Return [X, Y] of the center of cell containing provided text 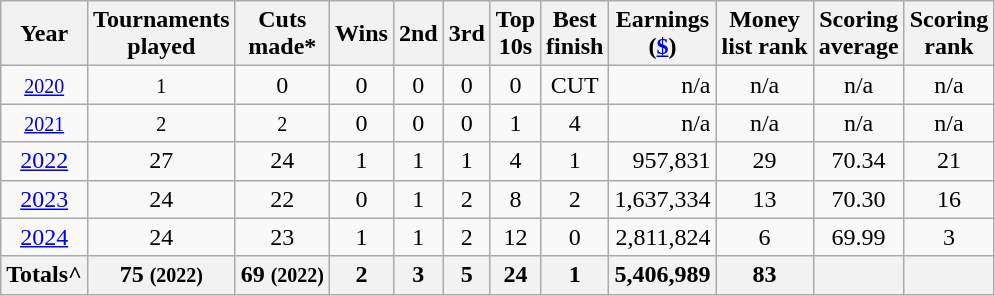
CUT [575, 85]
69 (2022) [282, 275]
957,831 [662, 161]
Wins [361, 34]
Cuts made* [282, 34]
13 [764, 199]
2nd [418, 34]
2023 [44, 199]
8 [515, 199]
29 [764, 161]
27 [162, 161]
6 [764, 237]
16 [949, 199]
Scoring average [858, 34]
2024 [44, 237]
5 [466, 275]
69.99 [858, 237]
12 [515, 237]
22 [282, 199]
70.30 [858, 199]
1,637,334 [662, 199]
Best finish [575, 34]
3rd [466, 34]
70.34 [858, 161]
Tournaments played [162, 34]
75 (2022) [162, 275]
Top 10s [515, 34]
2022 [44, 161]
2021 [44, 123]
21 [949, 161]
23 [282, 237]
Earnings($) [662, 34]
Totals^ [44, 275]
83 [764, 275]
Year [44, 34]
5,406,989 [662, 275]
Moneylist rank [764, 34]
2020 [44, 85]
Scoringrank [949, 34]
2,811,824 [662, 237]
